Provide the (x, y) coordinate of the cell's center where the given text is located.  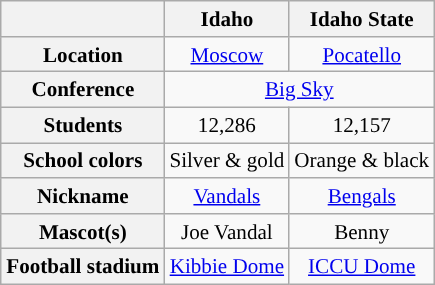
Moscow (226, 54)
Mascot(s) (82, 230)
Kibbie Dome (226, 266)
ICCU Dome (362, 266)
Joe Vandal (226, 230)
Football stadium (82, 266)
Idaho (226, 18)
Students (82, 124)
Location (82, 54)
Nickname (82, 196)
Orange & black (362, 160)
Pocatello (362, 54)
Conference (82, 90)
School colors (82, 160)
12,286 (226, 124)
Bengals (362, 196)
12,157 (362, 124)
Vandals (226, 196)
Benny (362, 230)
Big Sky (299, 90)
Idaho State (362, 18)
Silver & gold (226, 160)
